Provide the [x, y] coordinate of the cell's center where the given text is located.  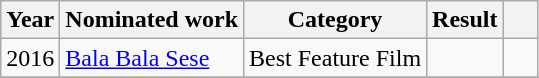
Category [336, 20]
Bala Bala Sese [152, 58]
Year [30, 20]
Best Feature Film [336, 58]
2016 [30, 58]
Result [465, 20]
Nominated work [152, 20]
